For the text-containing cell, return its midpoint in [X, Y] coordinate format. 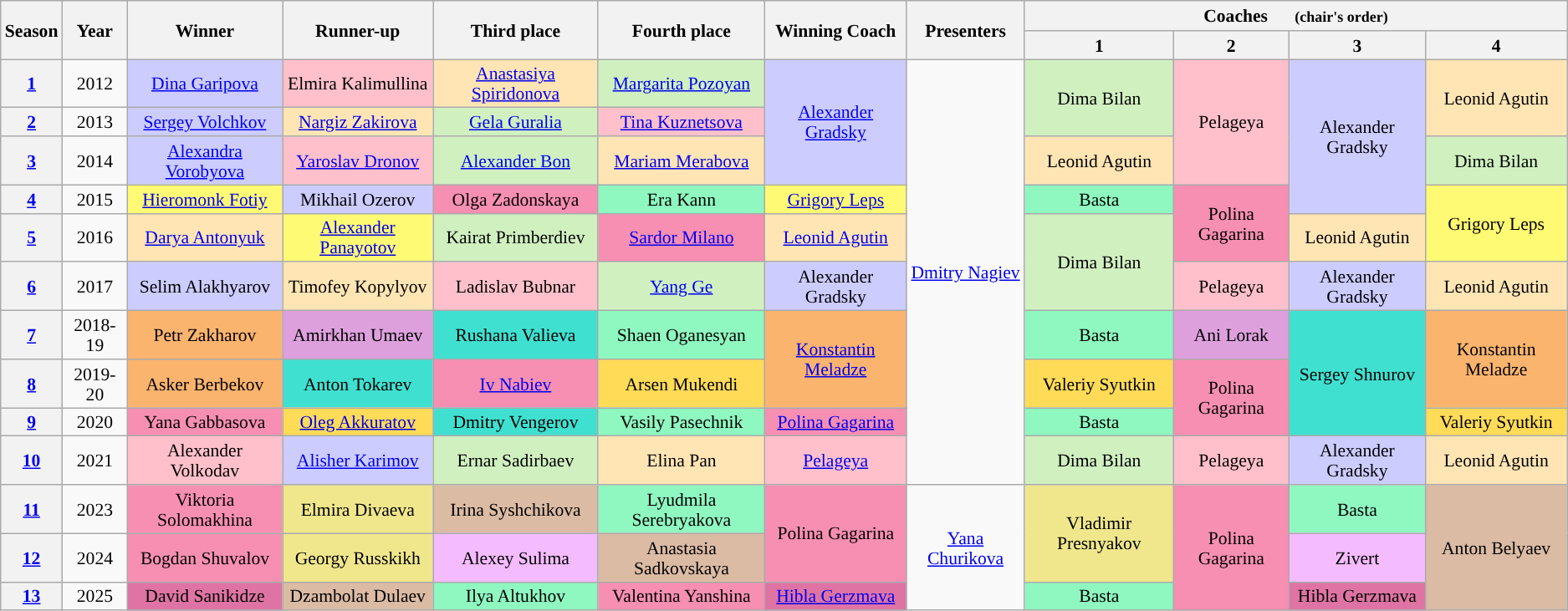
2016 [94, 237]
2019-20 [94, 384]
2012 [94, 84]
Bogdan Shuvalov [204, 558]
Vasily Pasechnik [682, 422]
Ilya Altukhov [515, 596]
Alexey Sulima [515, 558]
Vladimir Presnyakov [1099, 533]
Valentina Yanshina [682, 596]
Margarita Pozoyan [682, 84]
Presenters [966, 30]
Sergey Volchkov [204, 122]
Viktoria Solomakhina [204, 509]
Anton Belyaev [1495, 547]
Sardor Milano [682, 237]
10 [32, 461]
Ladislav Bubnar [515, 287]
Alexandra Vorobyova [204, 160]
Alexander Bon [515, 160]
2024 [94, 558]
Irina Syshchikova [515, 509]
Anton Tokarev [358, 384]
Ernar Sadirbaev [515, 461]
Olga Zadonskaya [515, 199]
12 [32, 558]
8 [32, 384]
Yana Churikova [966, 547]
2025 [94, 596]
Elina Pan [682, 461]
Winning Coach [836, 30]
Alexander Volkodav [204, 461]
Lyudmila Serebryakova [682, 509]
Asker Berbekov [204, 384]
Timofey Kopylyov [358, 287]
Darya Antonyuk [204, 237]
6 [32, 287]
Yaroslav Dronov [358, 160]
Gela Guralia [515, 122]
Selim Alakhyarov [204, 287]
Season [32, 30]
11 [32, 509]
Sergey Shnurov [1356, 374]
Mikhail Ozerov [358, 199]
5 [32, 237]
9 [32, 422]
Ani Lorak [1231, 335]
Oleg Akkuratov [358, 422]
Alexander Panayotov [358, 237]
Hieromonk Fotiy [204, 199]
Coaches (chair's order) [1295, 16]
2015 [94, 199]
Petr Zakharov [204, 335]
Nargiz Zakirova [358, 122]
7 [32, 335]
Dzambolat Dulaev [358, 596]
Arsen Mukendi [682, 384]
David Sanikidze [204, 596]
Year [94, 30]
Amirkhan Umaev [358, 335]
2014 [94, 160]
Dmitry Vengerov [515, 422]
13 [32, 596]
Georgy Russkikh [358, 558]
Dmitry Nagiev [966, 272]
Shaen Oganesyan [682, 335]
Alisher Karimov [358, 461]
Mariam Merabova [682, 160]
2023 [94, 509]
Iv Nabiev [515, 384]
Elmira Divaeva [358, 509]
Fourth place [682, 30]
Rushana Valieva [515, 335]
Tina Kuznetsova [682, 122]
2017 [94, 287]
Anastasiya Spiridonova [515, 84]
Zivert [1356, 558]
2013 [94, 122]
Anastasia Sadkovskaya [682, 558]
Dina Garipova [204, 84]
Kairat Primberdiev [515, 237]
Winner [204, 30]
2018-19 [94, 335]
Runner-up [358, 30]
Era Kann [682, 199]
Third place [515, 30]
Elmira Kalimullina [358, 84]
2020 [94, 422]
2021 [94, 461]
Yang Ge [682, 287]
Yana Gabbasova [204, 422]
